Capture the cell that displays the provided text and extract its (x, y) central coordinate. 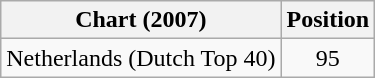
95 (328, 58)
Chart (2007) (141, 20)
Netherlands (Dutch Top 40) (141, 58)
Position (328, 20)
